Output the [X, Y] coordinate of the center of the cell containing the given text.  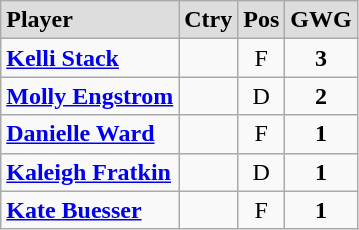
GWG [321, 20]
Kaleigh Fratkin [90, 172]
Ctry [208, 20]
Kelli Stack [90, 58]
Pos [262, 20]
Danielle Ward [90, 134]
2 [321, 96]
3 [321, 58]
Player [90, 20]
Molly Engstrom [90, 96]
Kate Buesser [90, 210]
